For the text-containing cell, return its midpoint in (x, y) coordinate format. 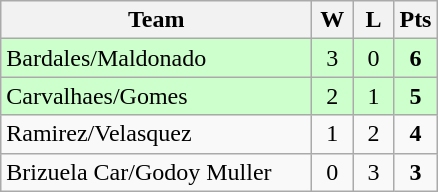
Bardales/Maldonado (156, 58)
Pts (416, 20)
Carvalhaes/Gomes (156, 96)
Brizuela Car/Godoy Muller (156, 172)
Ramirez/Velasquez (156, 134)
L (374, 20)
Team (156, 20)
W (332, 20)
6 (416, 58)
4 (416, 134)
5 (416, 96)
